Scan for the cell matching the given text and deliver its (X, Y) coordinate at center. 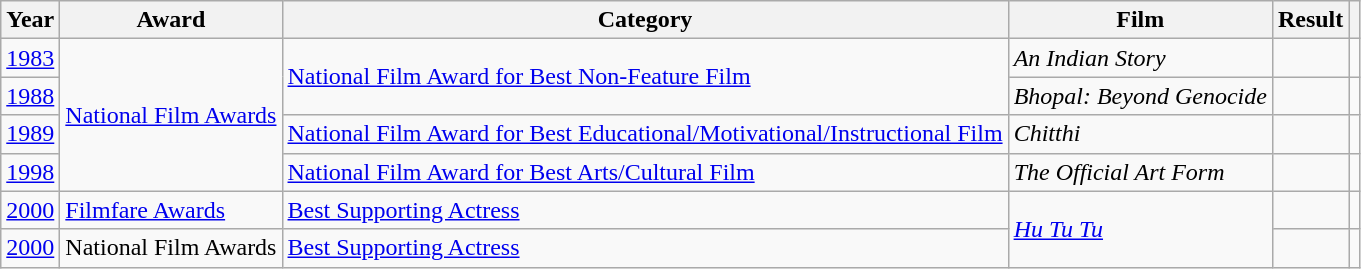
1988 (30, 96)
1983 (30, 58)
1989 (30, 134)
Bhopal: Beyond Genocide (1140, 96)
The Official Art Form (1140, 172)
1998 (30, 172)
Year (30, 20)
Hu Tu Tu (1140, 229)
National Film Award for Best Educational/Motivational/Instructional Film (645, 134)
National Film Award for Best Arts/Cultural Film (645, 172)
Chitthi (1140, 134)
National Film Award for Best Non-Feature Film (645, 77)
Category (645, 20)
Result (1310, 20)
Filmfare Awards (171, 210)
Film (1140, 20)
Award (171, 20)
An Indian Story (1140, 58)
